Capture the cell that displays the provided text and extract its (x, y) central coordinate. 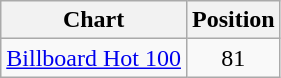
Chart (94, 20)
Position (233, 20)
Billboard Hot 100 (94, 58)
81 (233, 58)
